Provide the [X, Y] coordinate of the cell's center where the given text is located.  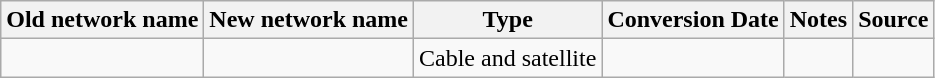
Old network name [102, 20]
Type [508, 20]
Conversion Date [693, 20]
Cable and satellite [508, 58]
Source [894, 20]
Notes [818, 20]
New network name [309, 20]
